Return [X, Y] of the center of cell containing provided text 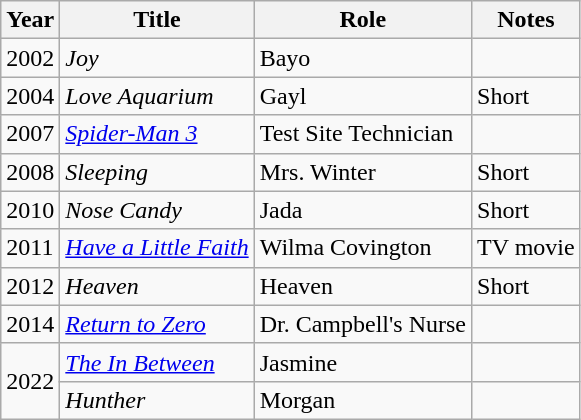
TV movie [526, 248]
Mrs. Winter [362, 172]
Hunther [157, 400]
Year [30, 20]
Notes [526, 20]
2012 [30, 286]
Gayl [362, 96]
Nose Candy [157, 210]
2014 [30, 324]
Love Aquarium [157, 96]
Title [157, 20]
Jasmine [362, 362]
Morgan [362, 400]
Sleeping [157, 172]
2010 [30, 210]
The In Between [157, 362]
Have a Little Faith [157, 248]
Bayo [362, 58]
Dr. Campbell's Nurse [362, 324]
Spider-Man 3 [157, 134]
Joy [157, 58]
Jada [362, 210]
Return to Zero [157, 324]
2007 [30, 134]
2008 [30, 172]
2011 [30, 248]
2002 [30, 58]
2022 [30, 381]
Role [362, 20]
2004 [30, 96]
Wilma Covington [362, 248]
Test Site Technician [362, 134]
